Detect which cell encompasses the target text, then output its (X, Y) center coordinate. 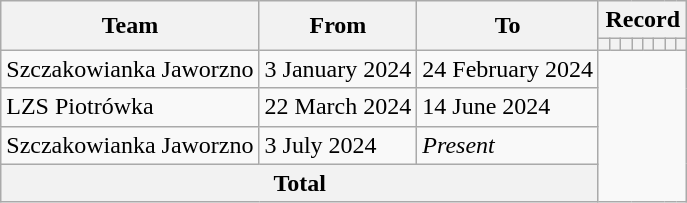
LZS Piotrówka (130, 107)
From (338, 26)
Present (508, 145)
14 June 2024 (508, 107)
Total (300, 183)
Record (642, 20)
24 February 2024 (508, 69)
22 March 2024 (338, 107)
3 January 2024 (338, 69)
3 July 2024 (338, 145)
Team (130, 26)
To (508, 26)
